Identify which cell holds the provided text, then report its (X, Y) central coordinate. 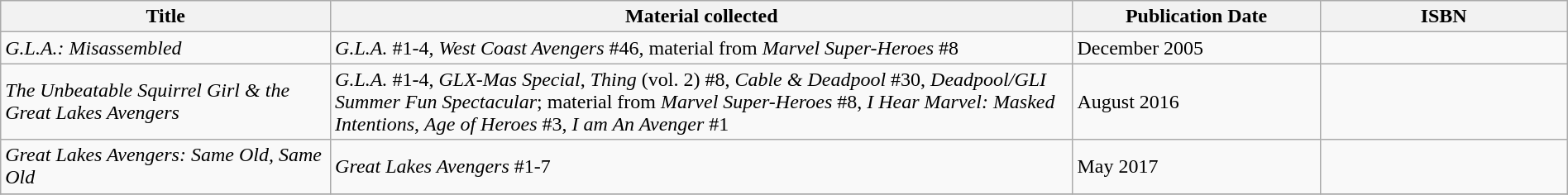
Great Lakes Avengers: Same Old, Same Old (165, 167)
Material collected (701, 17)
December 2005 (1196, 48)
The Unbeatable Squirrel Girl & the Great Lakes Avengers (165, 102)
G.L.A.: Misassembled (165, 48)
Publication Date (1196, 17)
May 2017 (1196, 167)
G.L.A. #1-4, West Coast Avengers #46, material from Marvel Super-Heroes #8 (701, 48)
Great Lakes Avengers #1-7 (701, 167)
August 2016 (1196, 102)
ISBN (1444, 17)
Title (165, 17)
